Pinpoint the cell where the given text exists, returning its (X, Y) midpoint coordinate. 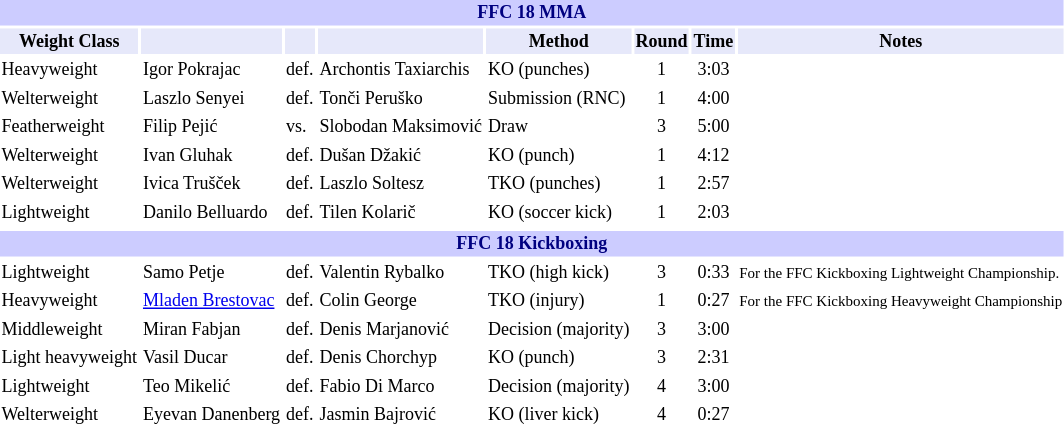
Vasil Ducar (211, 358)
FFC 18 Kickboxing (532, 244)
Valentin Rybalko (400, 273)
Weight Class (69, 41)
Round (662, 41)
TKO (injury) (559, 301)
Archontis Taxiarchis (400, 70)
4 (662, 387)
Tonči Peruško (400, 99)
4:00 (714, 99)
Time (714, 41)
Colin George (400, 301)
Danilo Belluardo (211, 213)
Samo Petje (211, 273)
3:03 (714, 70)
Fabio Di Marco (400, 387)
Submission (RNC) (559, 99)
TKO (punches) (559, 184)
4:12 (714, 155)
Denis Chorchyp (400, 358)
0:27 (714, 301)
Light heavyweight (69, 358)
Dušan Džakić (400, 155)
Method (559, 41)
For the FFC Kickboxing Heavyweight Championship (901, 301)
0:33 (714, 273)
Mladen Brestovac (211, 301)
2:03 (714, 213)
5:00 (714, 127)
For the FFC Kickboxing Lightweight Championship. (901, 273)
Denis Marjanović (400, 329)
Ivan Gluhak (211, 155)
Igor Pokrajac (211, 70)
Slobodan Maksimović (400, 127)
FFC 18 MMA (532, 13)
Filip Pejić (211, 127)
Featherweight (69, 127)
2:57 (714, 184)
KO (punches) (559, 70)
Laszlo Soltesz (400, 184)
vs. (300, 127)
Tilen Kolarič (400, 213)
Middleweight (69, 329)
Teo Mikelić (211, 387)
Laszlo Senyei (211, 99)
Notes (901, 41)
KO (soccer kick) (559, 213)
TKO (high kick) (559, 273)
Ivica Trušček (211, 184)
2:31 (714, 358)
Draw (559, 127)
Miran Fabjan (211, 329)
